Find where the given text appears and provide that cell's center as (X, Y) coordinate. 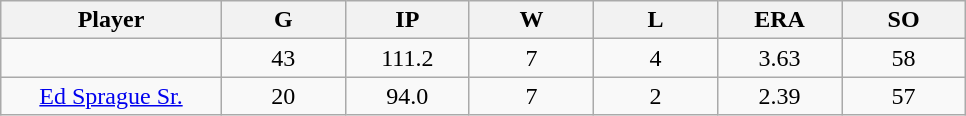
57 (904, 96)
L (655, 20)
IP (407, 20)
W (531, 20)
58 (904, 58)
2.39 (779, 96)
Ed Sprague Sr. (112, 96)
3.63 (779, 58)
111.2 (407, 58)
20 (283, 96)
94.0 (407, 96)
Player (112, 20)
4 (655, 58)
2 (655, 96)
ERA (779, 20)
G (283, 20)
SO (904, 20)
43 (283, 58)
